Extract the (X, Y) coordinate from the center of the cell holding the provided text.  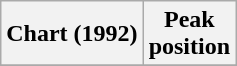
Peakposition (189, 34)
Chart (1992) (72, 34)
